Determine the [X, Y] coordinate at the center of the cell enclosing the given text.  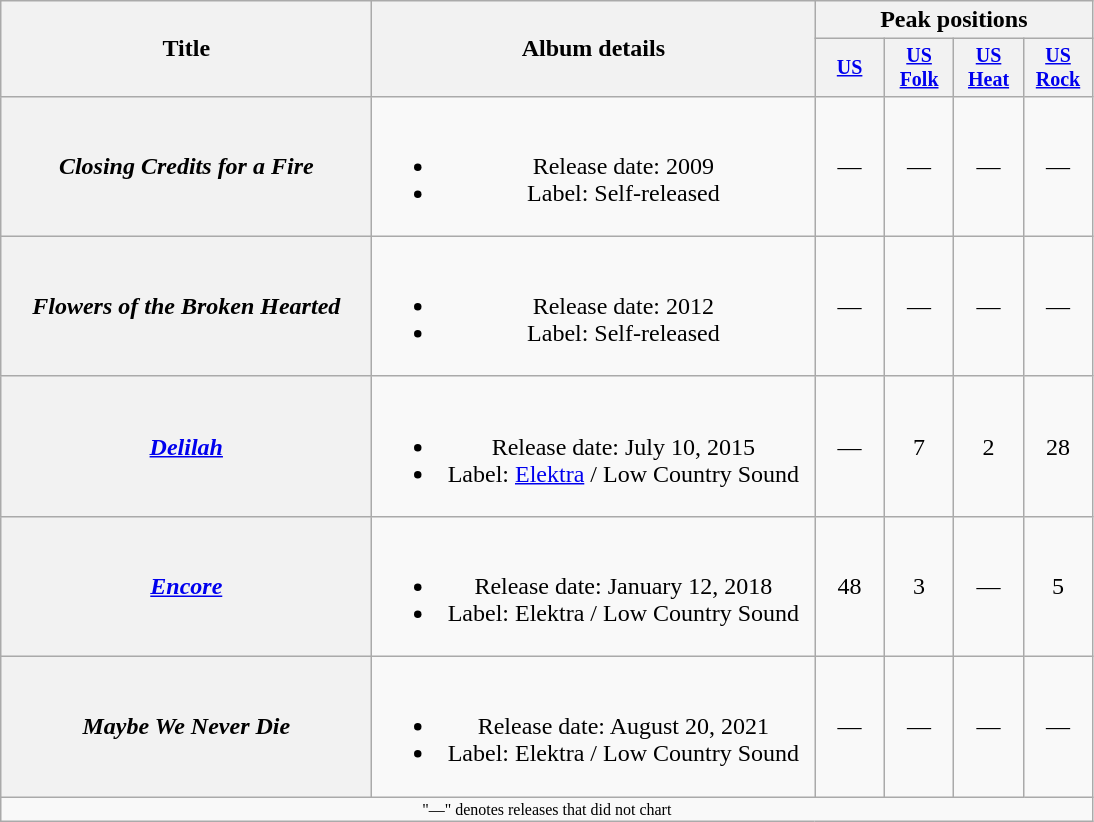
Encore [186, 586]
28 [1058, 446]
"—" denotes releases that did not chart [547, 809]
Release date: 2012Label: Self-released [594, 306]
Release date: July 10, 2015Label: Elektra / Low Country Sound [594, 446]
US [850, 68]
Title [186, 49]
48 [850, 586]
2 [988, 446]
Flowers of the Broken Hearted [186, 306]
7 [918, 446]
Maybe We Never Die [186, 727]
Closing Credits for a Fire [186, 166]
5 [1058, 586]
Release date: 2009Label: Self-released [594, 166]
US Rock [1058, 68]
US Folk [918, 68]
Album details [594, 49]
Delilah [186, 446]
Release date: January 12, 2018Label: Elektra / Low Country Sound [594, 586]
Release date: August 20, 2021Label: Elektra / Low Country Sound [594, 727]
3 [918, 586]
US Heat [988, 68]
Peak positions [954, 20]
